From the cell containing the given text, extract its center point as (X, Y) coordinate. 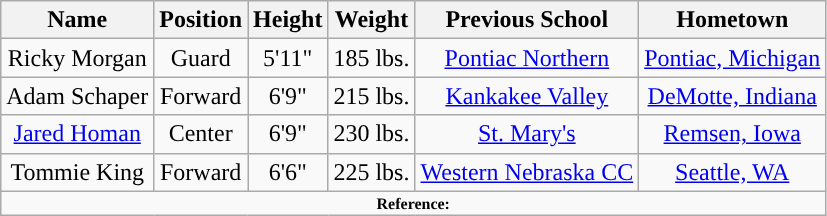
185 lbs. (372, 58)
230 lbs. (372, 134)
Pontiac Northern (527, 58)
5'11" (288, 58)
Position (201, 20)
Name (78, 20)
6'6" (288, 172)
225 lbs. (372, 172)
Jared Homan (78, 134)
Previous School (527, 20)
Ricky Morgan (78, 58)
Reference: (414, 203)
St. Mary's (527, 134)
Hometown (732, 20)
Remsen, Iowa (732, 134)
Western Nebraska CC (527, 172)
Height (288, 20)
Guard (201, 58)
Center (201, 134)
Adam Schaper (78, 96)
DeMotte, Indiana (732, 96)
Seattle, WA (732, 172)
Kankakee Valley (527, 96)
Weight (372, 20)
215 lbs. (372, 96)
Tommie King (78, 172)
Pontiac, Michigan (732, 58)
